For the text-containing cell, return its midpoint in [x, y] coordinate format. 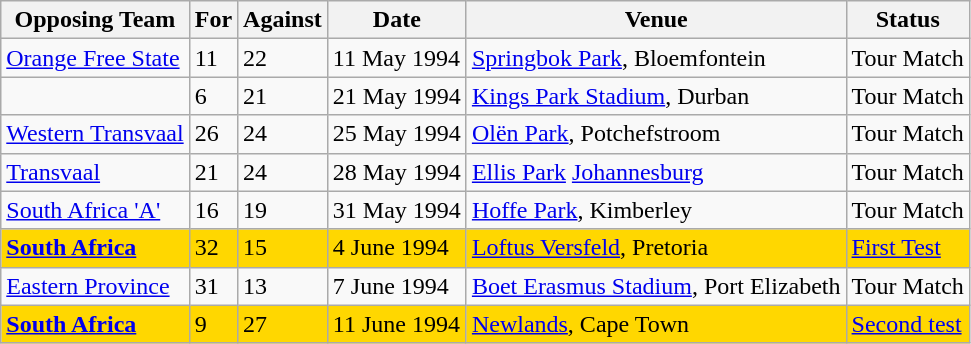
11 May 1994 [396, 58]
31 [213, 286]
Transvaal [95, 172]
Eastern Province [95, 286]
Venue [656, 20]
Orange Free State [95, 58]
Springbok Park, Bloemfontein [656, 58]
Olën Park, Potchefstroom [656, 134]
4 June 1994 [396, 248]
13 [283, 286]
Kings Park Stadium, Durban [656, 96]
Date [396, 20]
21 May 1994 [396, 96]
6 [213, 96]
32 [213, 248]
11 June 1994 [396, 324]
First Test [908, 248]
27 [283, 324]
15 [283, 248]
Loftus Versfeld, Pretoria [656, 248]
Ellis Park Johannesburg [656, 172]
22 [283, 58]
Western Transvaal [95, 134]
31 May 1994 [396, 210]
Status [908, 20]
Hoffe Park, Kimberley [656, 210]
Boet Erasmus Stadium, Port Elizabeth [656, 286]
11 [213, 58]
South Africa 'A' [95, 210]
19 [283, 210]
Opposing Team [95, 20]
Second test [908, 324]
28 May 1994 [396, 172]
9 [213, 324]
Newlands, Cape Town [656, 324]
26 [213, 134]
7 June 1994 [396, 286]
For [213, 20]
Against [283, 20]
16 [213, 210]
25 May 1994 [396, 134]
